Return the [X, Y] coordinate for the center point of the cell that contains the specified text.  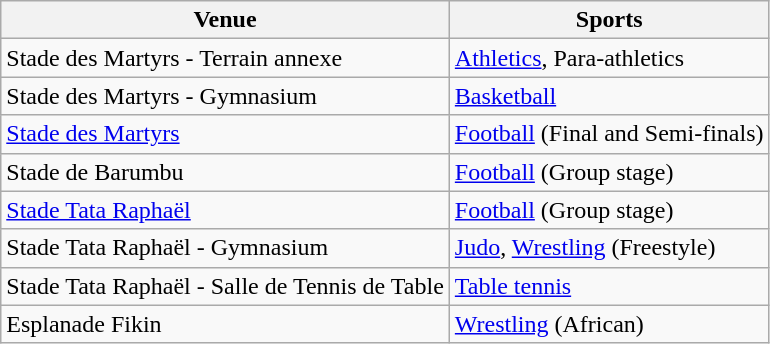
Stade de Barumbu [226, 172]
Stade des Martyrs [226, 134]
Stade des Martyrs - Terrain annexe [226, 58]
Stade Tata Raphaël - Gymnasium [226, 248]
Football (Final and Semi-finals) [609, 134]
Stade Tata Raphaël [226, 210]
Sports [609, 20]
Basketball [609, 96]
Wrestling (African) [609, 324]
Stade des Martyrs - Gymnasium [226, 96]
Esplanade Fikin [226, 324]
Venue [226, 20]
Athletics, Para-athletics [609, 58]
Table tennis [609, 286]
Judo, Wrestling (Freestyle) [609, 248]
Stade Tata Raphaël - Salle de Tennis de Table [226, 286]
